For the text-containing cell, return its midpoint in (x, y) coordinate format. 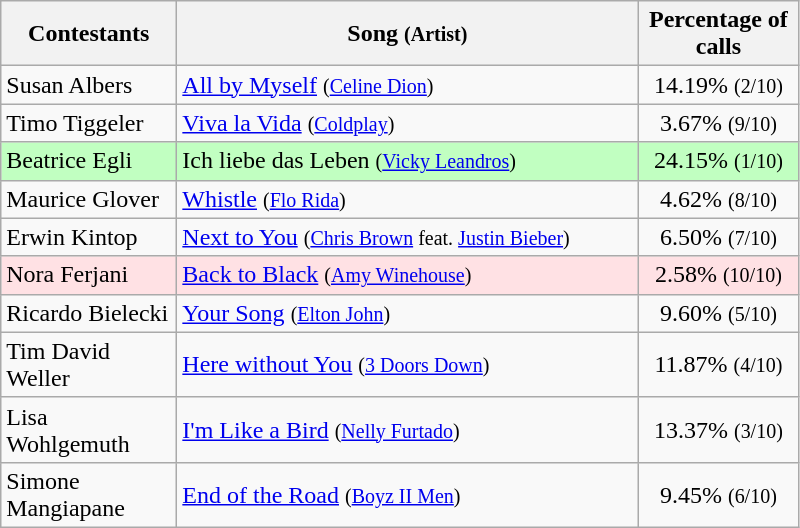
4.62% (8/10) (718, 199)
Here without You (3 Doors Down) (408, 364)
I'm Like a Bird (Nelly Furtado) (408, 430)
Lisa Wohlgemuth (89, 430)
Timo Tiggeler (89, 123)
Susan Albers (89, 85)
Whistle (Flo Rida) (408, 199)
Viva la Vida (Coldplay) (408, 123)
Percentage of calls (718, 34)
Next to You (Chris Brown feat. Justin Bieber) (408, 237)
Back to Black (Amy Winehouse) (408, 275)
6.50% (7/10) (718, 237)
Maurice Glover (89, 199)
Simone Mangiapane (89, 494)
Beatrice Egli (89, 161)
3.67% (9/10) (718, 123)
All by Myself (Celine Dion) (408, 85)
2.58% (10/10) (718, 275)
Tim David Weller (89, 364)
Erwin Kintop (89, 237)
End of the Road (Boyz II Men) (408, 494)
Ich liebe das Leben (Vicky Leandros) (408, 161)
9.60% (5/10) (718, 313)
13.37% (3/10) (718, 430)
9.45% (6/10) (718, 494)
Song (Artist) (408, 34)
11.87% (4/10) (718, 364)
Contestants (89, 34)
24.15% (1/10) (718, 161)
Ricardo Bielecki (89, 313)
Nora Ferjani (89, 275)
14.19% (2/10) (718, 85)
Your Song (Elton John) (408, 313)
